Pinpoint the cell where the given text exists, returning its [X, Y] midpoint coordinate. 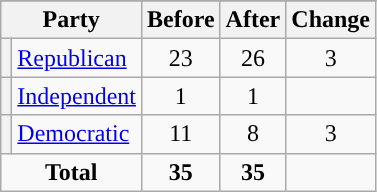
Total [72, 172]
Change [331, 20]
26 [253, 58]
Before [180, 20]
After [253, 20]
Democratic [77, 134]
23 [180, 58]
8 [253, 134]
Party [72, 20]
Republican [77, 58]
Independent [77, 96]
11 [180, 134]
